Search for the cell housing the specified text and yield its [x, y] center coordinate. 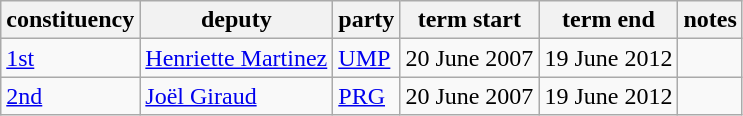
UMP [366, 58]
Joël Giraud [236, 96]
term end [608, 20]
1st [70, 58]
2nd [70, 96]
term start [470, 20]
party [366, 20]
Henriette Martinez [236, 58]
notes [710, 20]
PRG [366, 96]
constituency [70, 20]
deputy [236, 20]
